Scan for the cell matching the given text and deliver its [X, Y] coordinate at center. 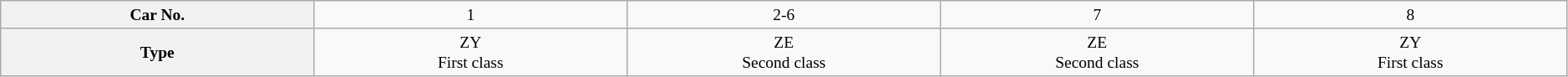
Car No. [157, 15]
2-6 [784, 15]
8 [1410, 15]
Type [157, 52]
1 [471, 15]
7 [1098, 15]
